Locate the cell with the specified text and output its (x, y) center coordinate. 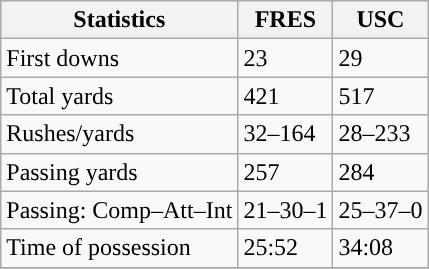
517 (380, 96)
25:52 (286, 248)
25–37–0 (380, 210)
23 (286, 58)
257 (286, 172)
Passing yards (120, 172)
USC (380, 20)
28–233 (380, 134)
Passing: Comp–Att–Int (120, 210)
284 (380, 172)
34:08 (380, 248)
Rushes/yards (120, 134)
First downs (120, 58)
29 (380, 58)
21–30–1 (286, 210)
Total yards (120, 96)
421 (286, 96)
FRES (286, 20)
32–164 (286, 134)
Time of possession (120, 248)
Statistics (120, 20)
